Search for the cell housing the specified text and yield its (X, Y) center coordinate. 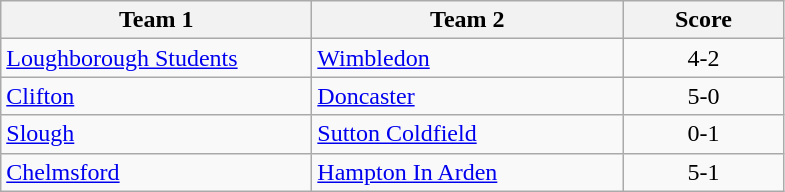
5-0 (704, 96)
Doncaster (468, 96)
Sutton Coldfield (468, 134)
Slough (156, 134)
Team 1 (156, 20)
Team 2 (468, 20)
Loughborough Students (156, 58)
Wimbledon (468, 58)
5-1 (704, 172)
Hampton In Arden (468, 172)
Score (704, 20)
0-1 (704, 134)
4-2 (704, 58)
Clifton (156, 96)
Chelmsford (156, 172)
